Provide the (X, Y) coordinate of the cell's center where the given text is located.  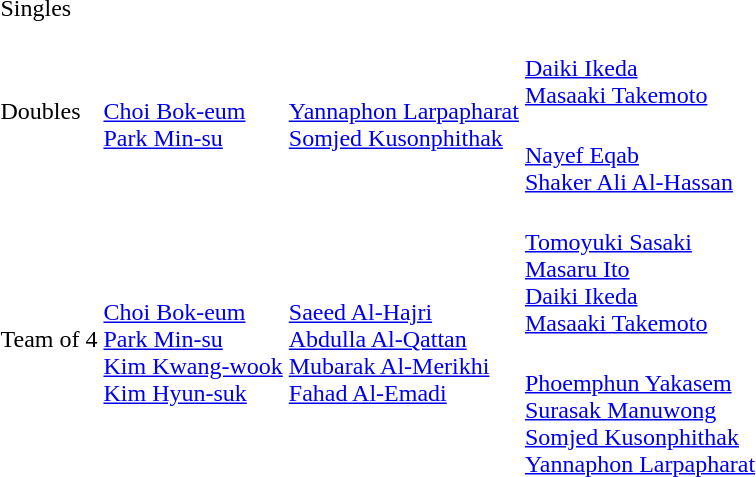
Yannaphon LarpapharatSomjed Kusonphithak (404, 112)
Nayef EqabShaker Ali Al-Hassan (640, 155)
Tomoyuki SasakiMasaru ItoDaiki IkedaMasaaki Takemoto (640, 269)
Choi Bok-eumPark Min-su (193, 112)
Daiki IkedaMasaaki Takemoto (640, 68)
